Provide the [x, y] coordinate of the cell's center where the given text is located.  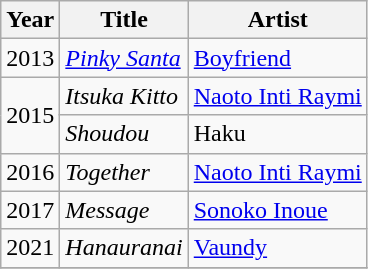
Together [124, 172]
2017 [30, 210]
Vaundy [278, 248]
Hanauranai [124, 248]
Haku [278, 134]
Title [124, 20]
Artist [278, 20]
Year [30, 20]
Shoudou [124, 134]
Boyfriend [278, 58]
Pinky Santa [124, 58]
2016 [30, 172]
2013 [30, 58]
Sonoko Inoue [278, 210]
2021 [30, 248]
Itsuka Kitto [124, 96]
2015 [30, 115]
Message [124, 210]
